Determine the [X, Y] coordinate at the center of the cell enclosing the given text.  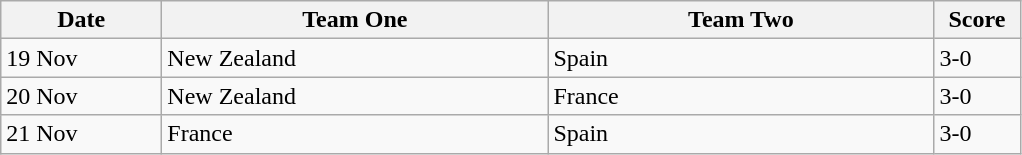
21 Nov [82, 134]
Date [82, 20]
Team One [355, 20]
Score [977, 20]
20 Nov [82, 96]
Team Two [741, 20]
19 Nov [82, 58]
